Output the (X, Y) coordinate of the center of the cell containing the given text.  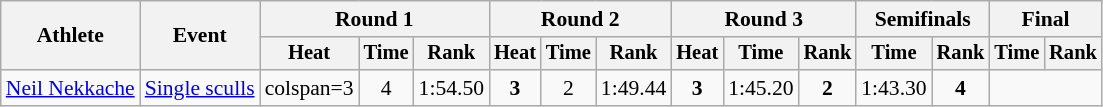
Round 3 (764, 19)
Round 2 (580, 19)
Semifinals (922, 19)
Final (1045, 19)
Event (200, 36)
colspan=3 (310, 88)
Single sculls (200, 88)
Round 1 (374, 19)
1:43.30 (894, 88)
1:54.50 (452, 88)
1:45.20 (760, 88)
Neil Nekkache (70, 88)
Athlete (70, 36)
1:49.44 (634, 88)
